Identify which cell holds the provided text, then report its (X, Y) central coordinate. 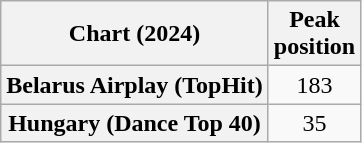
Hungary (Dance Top 40) (135, 123)
183 (314, 85)
Chart (2024) (135, 34)
Belarus Airplay (TopHit) (135, 85)
Peakposition (314, 34)
35 (314, 123)
